Identify which cell holds the provided text, then report its (X, Y) central coordinate. 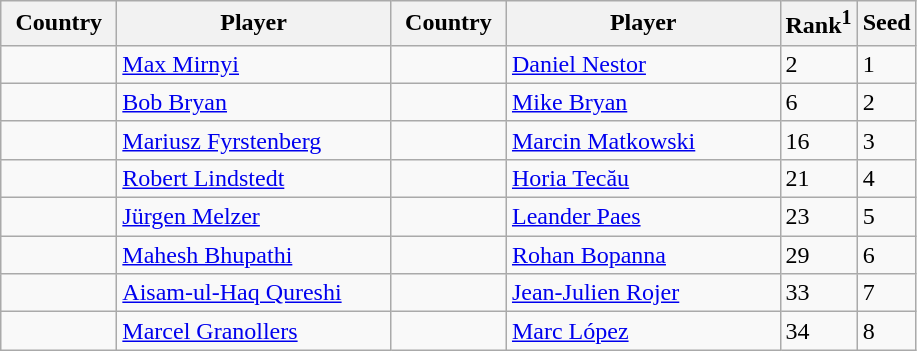
5 (886, 217)
29 (818, 255)
8 (886, 331)
34 (818, 331)
Mahesh Bhupathi (254, 255)
33 (818, 293)
Leander Paes (643, 217)
Seed (886, 24)
Rank1 (818, 24)
Marcel Granollers (254, 331)
7 (886, 293)
Robert Lindstedt (254, 178)
Mariusz Fyrstenberg (254, 140)
Max Mirnyi (254, 64)
Rohan Bopanna (643, 255)
Marc López (643, 331)
Marcin Matkowski (643, 140)
23 (818, 217)
3 (886, 140)
Mike Bryan (643, 102)
Bob Bryan (254, 102)
1 (886, 64)
Jürgen Melzer (254, 217)
4 (886, 178)
Daniel Nestor (643, 64)
21 (818, 178)
16 (818, 140)
Jean-Julien Rojer (643, 293)
Horia Tecău (643, 178)
Aisam-ul-Haq Qureshi (254, 293)
